Locate the cell with the specified text and output its [X, Y] center coordinate. 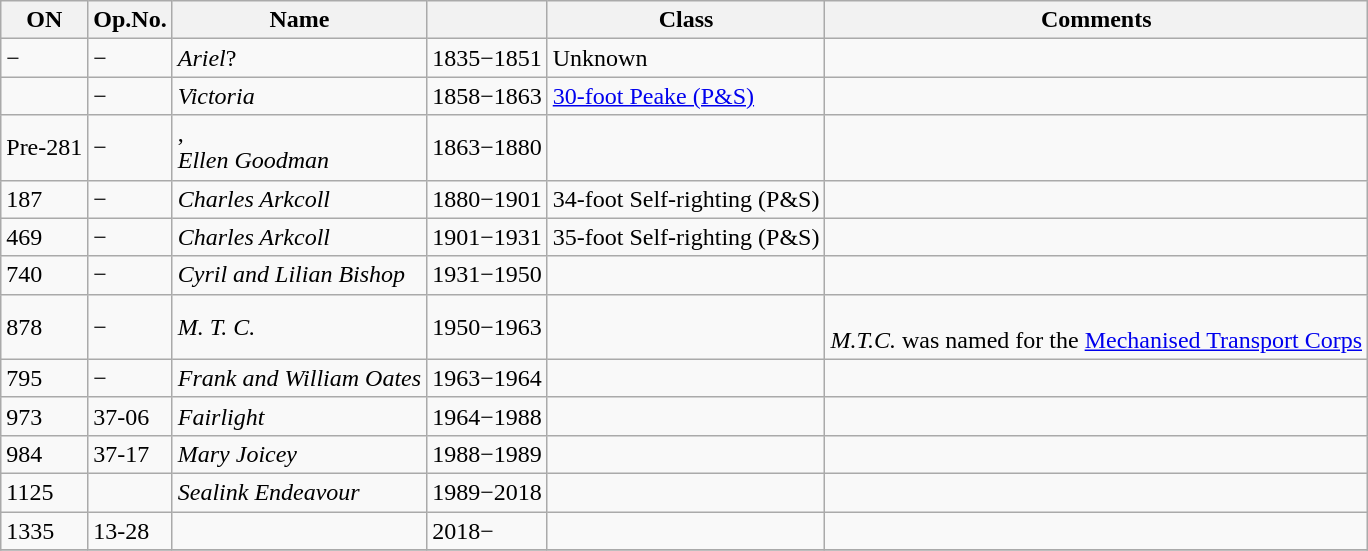
30-foot Peake (P&S) [686, 96]
M.T.C. was named for the Mechanised Transport Corps [1096, 326]
878 [44, 326]
Mary Joicey [299, 454]
Cyril and Lilian Bishop [299, 275]
,Ellen Goodman [299, 148]
1989−2018 [488, 492]
Frank and William Oates [299, 378]
1335 [44, 531]
M. T. C. [299, 326]
1125 [44, 492]
Name [299, 20]
1858−1863 [488, 96]
2018− [488, 531]
1963−1964 [488, 378]
1835−1851 [488, 58]
740 [44, 275]
469 [44, 237]
13-28 [130, 531]
973 [44, 416]
37-17 [130, 454]
Victoria [299, 96]
1863−1880 [488, 148]
Op.No. [130, 20]
1950−1963 [488, 326]
35-foot Self-righting (P&S) [686, 237]
Unknown [686, 58]
Comments [1096, 20]
Class [686, 20]
37-06 [130, 416]
Sealink Endeavour [299, 492]
1931−1950 [488, 275]
Fairlight [299, 416]
ON [44, 20]
1901−1931 [488, 237]
Pre-281 [44, 148]
187 [44, 199]
1964−1988 [488, 416]
1880−1901 [488, 199]
984 [44, 454]
795 [44, 378]
1988−1989 [488, 454]
Ariel? [299, 58]
34-foot Self-righting (P&S) [686, 199]
